Search for the cell housing the specified text and yield its (x, y) center coordinate. 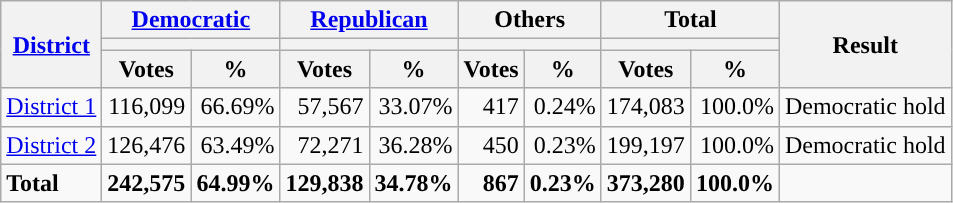
Result (865, 44)
417 (491, 107)
174,083 (646, 107)
373,280 (646, 183)
242,575 (146, 183)
64.99% (236, 183)
199,197 (646, 145)
116,099 (146, 107)
District (52, 44)
34.78% (414, 183)
126,476 (146, 145)
57,567 (324, 107)
66.69% (236, 107)
450 (491, 145)
63.49% (236, 145)
72,271 (324, 145)
867 (491, 183)
Republican (369, 20)
0.24% (562, 107)
Others (530, 20)
District 1 (52, 107)
33.07% (414, 107)
36.28% (414, 145)
District 2 (52, 145)
129,838 (324, 183)
Democratic (191, 20)
